Determine the (x, y) coordinate at the center of the cell enclosing the given text.  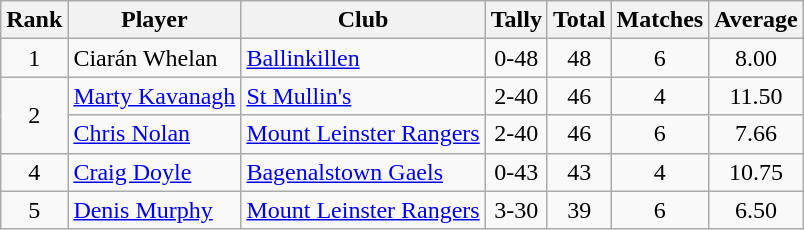
Average (756, 20)
11.50 (756, 96)
2 (34, 115)
3-30 (516, 210)
5 (34, 210)
0-43 (516, 172)
0-48 (516, 58)
Chris Nolan (154, 134)
Craig Doyle (154, 172)
48 (579, 58)
Denis Murphy (154, 210)
8.00 (756, 58)
St Mullin's (363, 96)
39 (579, 210)
Ciarán Whelan (154, 58)
Total (579, 20)
Rank (34, 20)
6.50 (756, 210)
Player (154, 20)
Ballinkillen (363, 58)
Matches (660, 20)
Bagenalstown Gaels (363, 172)
1 (34, 58)
43 (579, 172)
Tally (516, 20)
Marty Kavanagh (154, 96)
Club (363, 20)
10.75 (756, 172)
7.66 (756, 134)
